Provide the (x, y) coordinate of the cell's center where the given text is located.  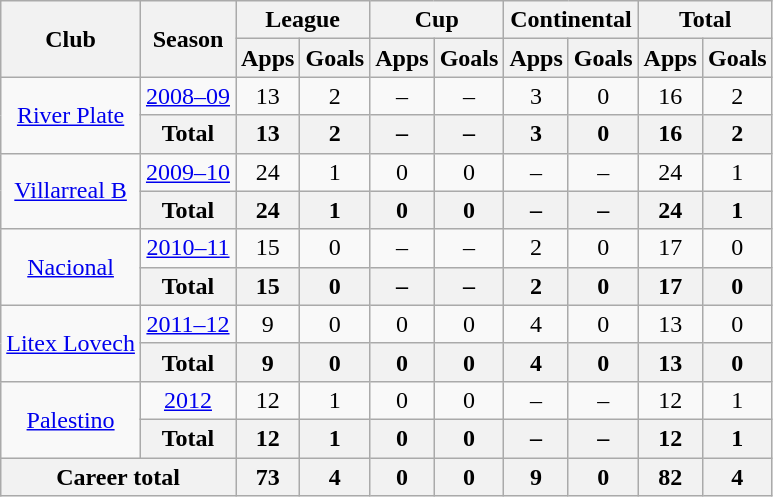
League (303, 20)
2008–09 (188, 96)
Club (71, 39)
Season (188, 39)
Palestino (71, 419)
Career total (118, 477)
2011–12 (188, 324)
Villarreal B (71, 191)
2010–11 (188, 248)
82 (670, 477)
Litex Lovech (71, 343)
2012 (188, 400)
73 (268, 477)
2009–10 (188, 172)
Cup (437, 20)
Nacional (71, 267)
River Plate (71, 115)
Continental (571, 20)
